Find where the given text appears and provide that cell's center as (X, Y) coordinate. 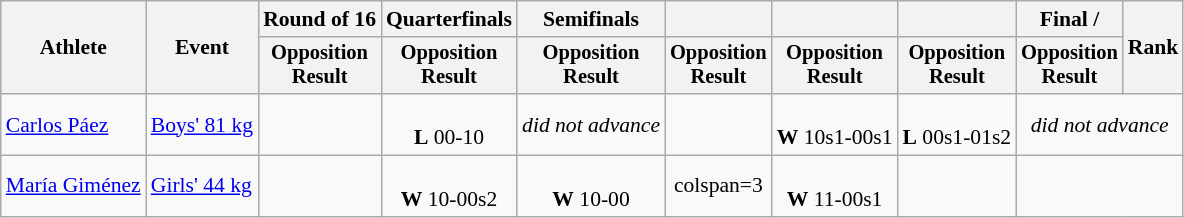
Girls' 44 kg (202, 186)
María Giménez (74, 186)
Event (202, 48)
Quarterfinals (449, 19)
L 00-10 (449, 124)
W 10-00s2 (449, 186)
W 11-00s1 (835, 186)
Boys' 81 kg (202, 124)
Rank (1154, 48)
colspan=3 (718, 186)
Round of 16 (320, 19)
Athlete (74, 48)
W 10-00 (591, 186)
Semifinals (591, 19)
Final / (1070, 19)
Carlos Páez (74, 124)
L 00s1-01s2 (956, 124)
W 10s1-00s1 (835, 124)
